Find where the given text appears and provide that cell's center as (X, Y) coordinate. 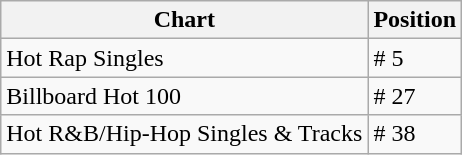
Hot Rap Singles (184, 58)
Billboard Hot 100 (184, 96)
# 27 (415, 96)
Chart (184, 20)
Hot R&B/Hip-Hop Singles & Tracks (184, 134)
# 5 (415, 58)
Position (415, 20)
# 38 (415, 134)
